Locate the cell with the specified text and output its (x, y) center coordinate. 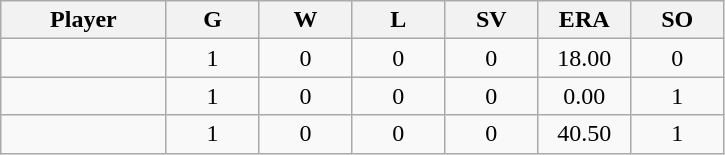
SV (492, 20)
Player (84, 20)
SO (678, 20)
G (212, 20)
W (306, 20)
40.50 (584, 134)
0.00 (584, 96)
L (398, 20)
ERA (584, 20)
18.00 (584, 58)
